Return the (x, y) coordinate for the center point of the cell that contains the specified text.  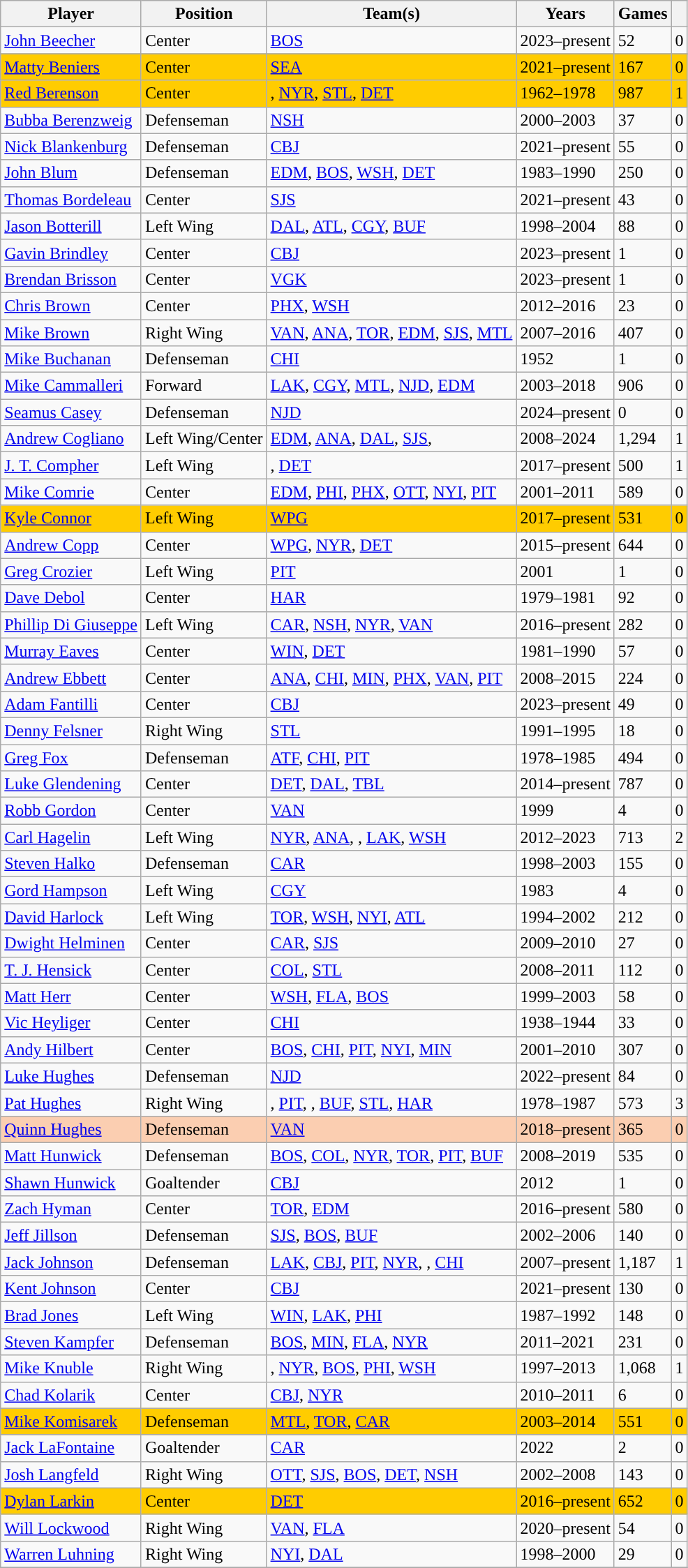
Denny Felsner (71, 731)
NYR, ANA, , LAK, WSH (391, 837)
Dylan Larkin (71, 1501)
Josh Langfeld (71, 1474)
787 (643, 784)
1997–2013 (565, 1368)
Kyle Connor (71, 518)
2008–2024 (565, 439)
David Harlock (71, 917)
580 (643, 1209)
2012 (565, 1183)
Warren Luhning (71, 1554)
WIN, DET (391, 651)
Bubba Berenzweig (71, 120)
Mike Brown (71, 333)
1998–2003 (565, 864)
112 (643, 970)
NYI, DAL (391, 1554)
1983 (565, 890)
Gavin Brindley (71, 253)
John Blum (71, 173)
23 (643, 306)
1999–2003 (565, 996)
2009–2010 (565, 943)
Matty Beniers (71, 67)
52 (643, 40)
2007–present (565, 1262)
Zach Hyman (71, 1209)
EDM, PHI, PHX, OTT, NYI, PIT (391, 492)
2001–2010 (565, 1050)
Jack Johnson (71, 1262)
EDM, ANA, DAL, SJS, (391, 439)
1983–1990 (565, 173)
WSH, FLA, BOS (391, 996)
130 (643, 1289)
37 (643, 120)
1979–1981 (565, 598)
John Beecher (71, 40)
1991–1995 (565, 731)
Vic Heyliger (71, 1023)
2012–2016 (565, 306)
WPG, NYR, DET (391, 545)
Luke Glendening (71, 784)
Jason Botterill (71, 226)
652 (643, 1501)
Nick Blankenburg (71, 147)
SEA (391, 67)
TOR, EDM (391, 1209)
Quinn Hughes (71, 1129)
713 (643, 837)
212 (643, 917)
2008–2019 (565, 1156)
COL, STL (391, 970)
2008–2011 (565, 970)
DET (391, 1501)
STL (391, 731)
143 (643, 1474)
2024–present (565, 412)
Matt Hunwick (71, 1156)
1981–1990 (565, 651)
Jack LaFontaine (71, 1448)
500 (643, 465)
DAL, ATL, CGY, BUF (391, 226)
Steven Halko (71, 864)
J. T. Compher (71, 465)
906 (643, 386)
55 (643, 147)
Jeff Jillson (71, 1236)
Mike Cammalleri (71, 386)
Greg Fox (71, 757)
49 (643, 704)
407 (643, 333)
33 (643, 1023)
LAK, CGY, MTL, NJD, EDM (391, 386)
Andrew Copp (71, 545)
DET, DAL, TBL (391, 784)
Mike Comrie (71, 492)
BOS, COL, NYR, TOR, PIT, BUF (391, 1156)
Left Wing/Center (204, 439)
2008–2015 (565, 678)
Luke Hughes (71, 1076)
2010–2011 (565, 1395)
Shawn Hunwick (71, 1183)
Dave Debol (71, 598)
551 (643, 1421)
EDM, BOS, WSH, DET (391, 173)
2012–2023 (565, 837)
2001–2011 (565, 492)
NSH (391, 120)
54 (643, 1528)
1938–1944 (565, 1023)
2011–2021 (565, 1342)
Andrew Ebbett (71, 678)
Mike Buchanan (71, 359)
Team(s) (391, 14)
535 (643, 1156)
1999 (565, 811)
Chad Kolarik (71, 1395)
BOS, CHI, PIT, NYI, MIN (391, 1050)
224 (643, 678)
987 (643, 94)
BOS (391, 40)
Seamus Casey (71, 412)
VGK (391, 279)
2020–present (565, 1528)
644 (643, 545)
1,294 (643, 439)
TOR, WSH, NYI, ATL (391, 917)
3 (680, 1103)
LAK, CBJ, PIT, NYR, , CHI (391, 1262)
Brendan Brisson (71, 279)
Mike Komisarek (71, 1421)
SJS (391, 200)
531 (643, 518)
HAR (391, 598)
Will Lockwood (71, 1528)
250 (643, 173)
Gord Hampson (71, 890)
PIT (391, 572)
Red Berenson (71, 94)
140 (643, 1236)
1994–2002 (565, 917)
1978–1987 (565, 1103)
, NYR, BOS, PHI, WSH (391, 1368)
92 (643, 598)
Andy Hilbert (71, 1050)
1952 (565, 359)
Robb Gordon (71, 811)
88 (643, 226)
1,187 (643, 1262)
Chris Brown (71, 306)
365 (643, 1129)
Player (71, 14)
SJS, BOS, BUF (391, 1236)
T. J. Hensick (71, 970)
148 (643, 1315)
Kent Johnson (71, 1289)
CAR, SJS (391, 943)
27 (643, 943)
494 (643, 757)
Forward (204, 386)
Adam Fantilli (71, 704)
57 (643, 651)
Carl Hagelin (71, 837)
2000–2003 (565, 120)
167 (643, 67)
OTT, SJS, BOS, DET, NSH (391, 1474)
Phillip Di Giuseppe (71, 625)
29 (643, 1554)
1978–1985 (565, 757)
CAR, NSH, NYR, VAN (391, 625)
2002–2006 (565, 1236)
PHX, WSH (391, 306)
MTL, TOR, CAR (391, 1421)
2003–2014 (565, 1421)
1987–1992 (565, 1315)
VAN, ANA, TOR, EDM, SJS, MTL (391, 333)
CGY (391, 890)
2007–2016 (565, 333)
1962–1978 (565, 94)
43 (643, 200)
58 (643, 996)
Mike Knuble (71, 1368)
Brad Jones (71, 1315)
589 (643, 492)
1998–2000 (565, 1554)
Greg Crozier (71, 572)
2022–present (565, 1076)
Pat Hughes (71, 1103)
2001 (565, 572)
2015–present (565, 545)
WPG (391, 518)
18 (643, 731)
WIN, LAK, PHI (391, 1315)
Dwight Helminen (71, 943)
2018–present (565, 1129)
VAN, FLA (391, 1528)
2022 (565, 1448)
1998–2004 (565, 226)
, PIT, , BUF, STL, HAR (391, 1103)
2002–2008 (565, 1474)
ATF, CHI, PIT (391, 757)
573 (643, 1103)
, DET (391, 465)
Years (565, 14)
84 (643, 1076)
CBJ, NYR (391, 1395)
1,068 (643, 1368)
Thomas Bordeleau (71, 200)
282 (643, 625)
Steven Kampfer (71, 1342)
155 (643, 864)
BOS, MIN, FLA, NYR (391, 1342)
Games (643, 14)
ANA, CHI, MIN, PHX, VAN, PIT (391, 678)
6 (643, 1395)
231 (643, 1342)
Murray Eaves (71, 651)
307 (643, 1050)
, NYR, STL, DET (391, 94)
2014–present (565, 784)
Matt Herr (71, 996)
2003–2018 (565, 386)
Position (204, 14)
Andrew Cogliano (71, 439)
